Detect which cell encompasses the target text, then output its (X, Y) center coordinate. 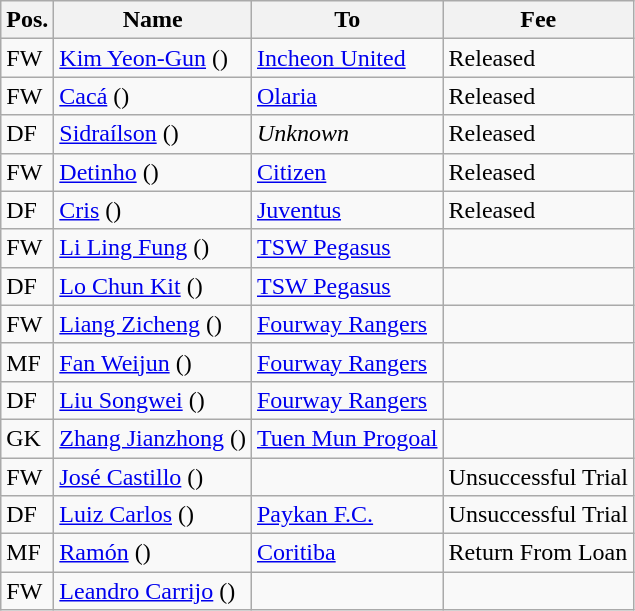
Coritiba (347, 553)
Olaria (347, 96)
Fee (538, 20)
Unknown (347, 134)
GK (28, 438)
Pos. (28, 20)
Detinho () (153, 172)
Sidraílson () (153, 134)
Tuen Mun Progoal (347, 438)
Cacá () (153, 96)
Citizen (347, 172)
Fan Weijun () (153, 362)
Lo Chun Kit () (153, 286)
Name (153, 20)
To (347, 20)
Return From Loan (538, 553)
Ramón () (153, 553)
Liu Songwei () (153, 400)
Liang Zicheng () (153, 324)
Zhang Jianzhong () (153, 438)
Luiz Carlos () (153, 515)
Paykan F.C. (347, 515)
Juventus (347, 210)
Kim Yeon-Gun () (153, 58)
Cris () (153, 210)
Li Ling Fung () (153, 248)
Leandro Carrijo () (153, 591)
José Castillo () (153, 477)
Incheon United (347, 58)
